Scan for the cell matching the given text and deliver its (X, Y) coordinate at center. 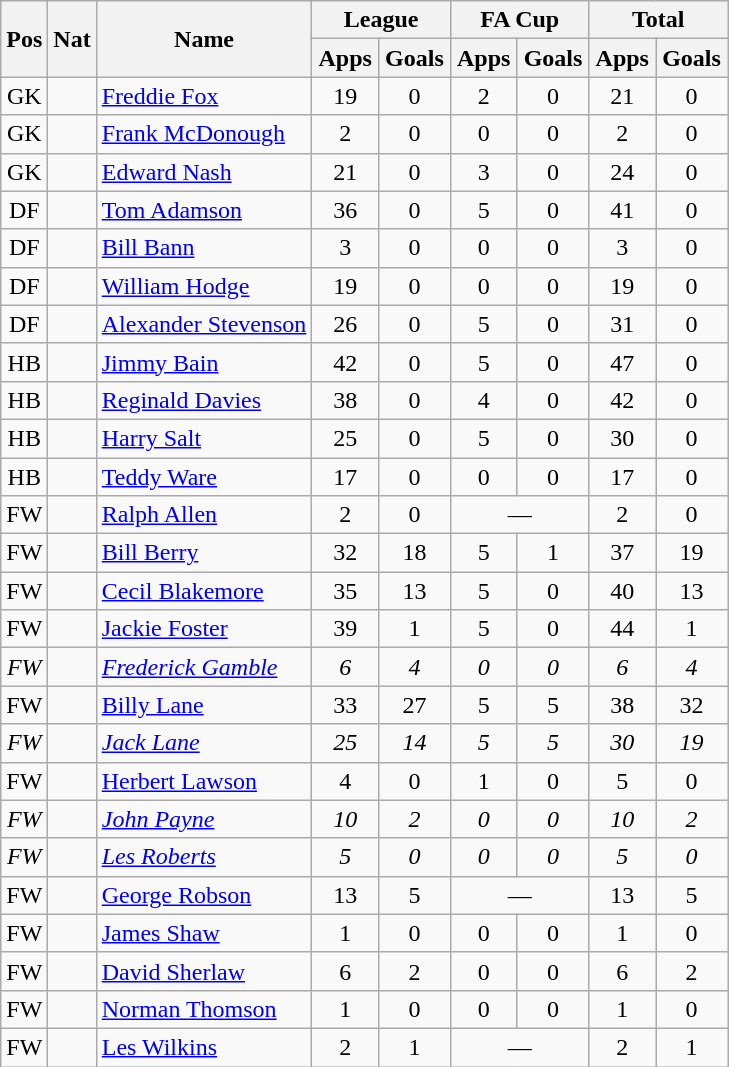
Frank McDonough (204, 134)
FA Cup (520, 20)
Alexander Stevenson (204, 324)
Tom Adamson (204, 210)
James Shaw (204, 933)
26 (346, 324)
Norman Thomson (204, 1009)
40 (622, 591)
35 (346, 591)
Teddy Ware (204, 477)
Herbert Lawson (204, 781)
39 (346, 629)
Ralph Allen (204, 515)
William Hodge (204, 286)
Billy Lane (204, 705)
John Payne (204, 819)
League (382, 20)
Jack Lane (204, 743)
David Sherlaw (204, 971)
24 (622, 172)
27 (414, 705)
Name (204, 39)
36 (346, 210)
Pos (24, 39)
Les Wilkins (204, 1047)
Edward Nash (204, 172)
Frederick Gamble (204, 667)
Nat (72, 39)
37 (622, 553)
Cecil Blakemore (204, 591)
Freddie Fox (204, 96)
47 (622, 362)
18 (414, 553)
41 (622, 210)
Bill Bann (204, 248)
14 (414, 743)
31 (622, 324)
Reginald Davies (204, 400)
Harry Salt (204, 438)
33 (346, 705)
44 (622, 629)
Total (658, 20)
Jackie Foster (204, 629)
Les Roberts (204, 857)
Bill Berry (204, 553)
George Robson (204, 895)
Jimmy Bain (204, 362)
